Capture the cell that displays the provided text and extract its [x, y] central coordinate. 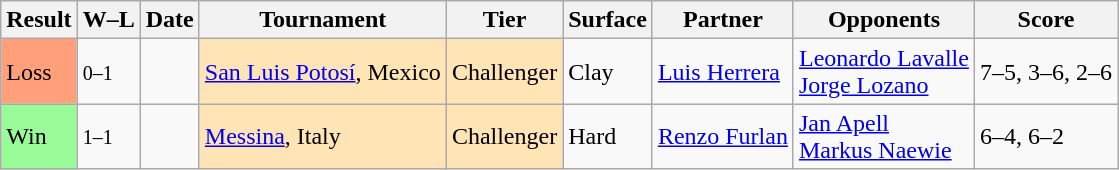
San Luis Potosí, Mexico [322, 72]
Luis Herrera [722, 72]
Tournament [322, 20]
Surface [608, 20]
Clay [608, 72]
Win [39, 136]
Partner [722, 20]
W–L [108, 20]
Date [170, 20]
Opponents [884, 20]
Tier [504, 20]
Loss [39, 72]
6–4, 6–2 [1046, 136]
Score [1046, 20]
Jan Apell Markus Naewie [884, 136]
Leonardo Lavalle Jorge Lozano [884, 72]
0–1 [108, 72]
7–5, 3–6, 2–6 [1046, 72]
Renzo Furlan [722, 136]
Messina, Italy [322, 136]
1–1 [108, 136]
Hard [608, 136]
Result [39, 20]
